Scan for the cell matching the given text and deliver its [x, y] coordinate at center. 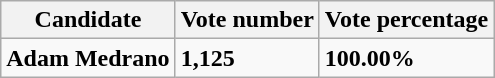
100.00% [406, 58]
Candidate [88, 20]
1,125 [247, 58]
Vote number [247, 20]
Vote percentage [406, 20]
Adam Medrano [88, 58]
